Extract the (x, y) coordinate from the center of the cell holding the provided text.  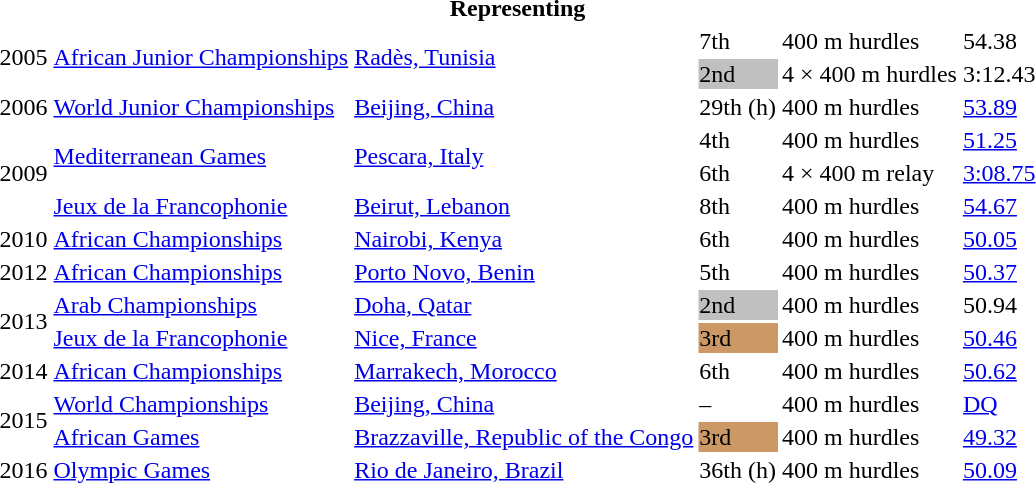
World Championships (201, 404)
Brazzaville, Republic of the Congo (524, 437)
29th (h) (738, 107)
Marrakech, Morocco (524, 371)
World Junior Championships (201, 107)
African Junior Championships (201, 58)
Nairobi, Kenya (524, 239)
Doha, Qatar (524, 305)
8th (738, 206)
Radès, Tunisia (524, 58)
4 × 400 m relay (870, 173)
Nice, France (524, 338)
– (738, 404)
Beirut, Lebanon (524, 206)
7th (738, 41)
Mediterranean Games (201, 156)
5th (738, 272)
Arab Championships (201, 305)
4th (738, 140)
4 × 400 m hurdles (870, 74)
Pescara, Italy (524, 156)
African Games (201, 437)
Porto Novo, Benin (524, 272)
